Locate the cell with the specified text and output its (X, Y) center coordinate. 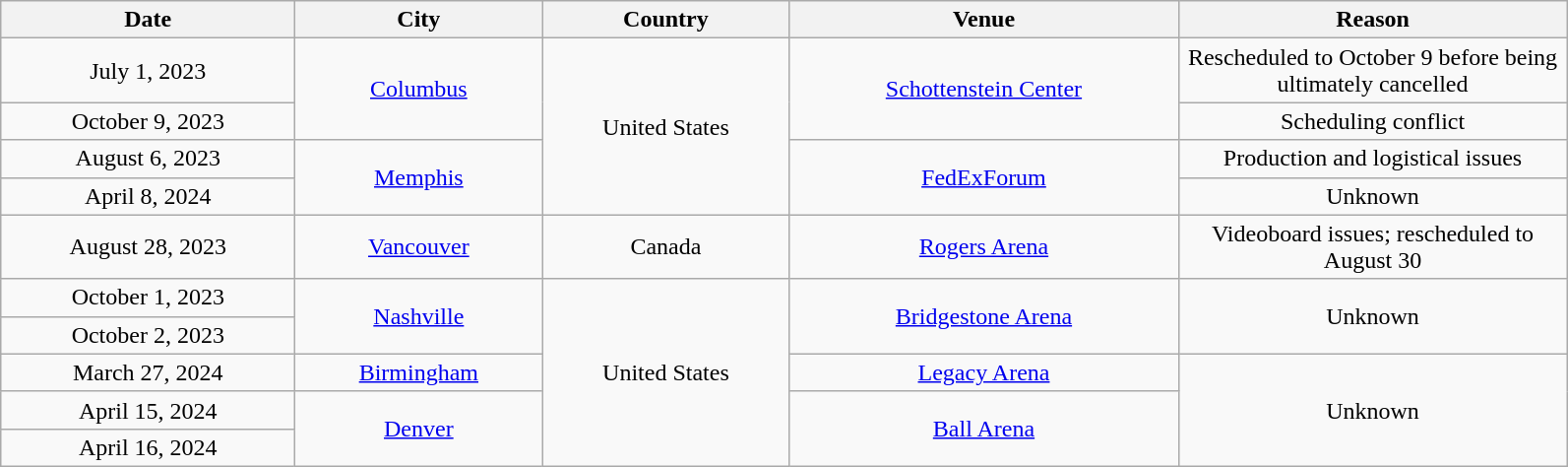
Date (148, 20)
Scheduling conflict (1372, 121)
August 6, 2023 (148, 159)
March 27, 2024 (148, 372)
Videoboard issues; rescheduled to August 30 (1372, 246)
April 16, 2024 (148, 447)
Columbus (419, 89)
Schottenstein Center (984, 89)
Nashville (419, 316)
July 1, 2023 (148, 71)
Bridgestone Arena (984, 316)
Reason (1372, 20)
October 2, 2023 (148, 335)
Legacy Arena (984, 372)
Birmingham (419, 372)
Rogers Arena (984, 246)
Ball Arena (984, 429)
April 8, 2024 (148, 196)
August 28, 2023 (148, 246)
Venue (984, 20)
October 9, 2023 (148, 121)
Rescheduled to October 9 before being ultimately cancelled (1372, 71)
City (419, 20)
Production and logistical issues (1372, 159)
Memphis (419, 177)
Denver (419, 429)
April 15, 2024 (148, 410)
Country (665, 20)
FedExForum (984, 177)
Vancouver (419, 246)
Canada (665, 246)
October 1, 2023 (148, 298)
